Locate the cell with the specified text and output its [x, y] center coordinate. 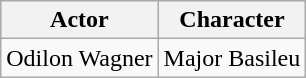
Odilon Wagner [80, 58]
Actor [80, 20]
Major Basileu [232, 58]
Character [232, 20]
